For the text-containing cell, return its midpoint in [X, Y] coordinate format. 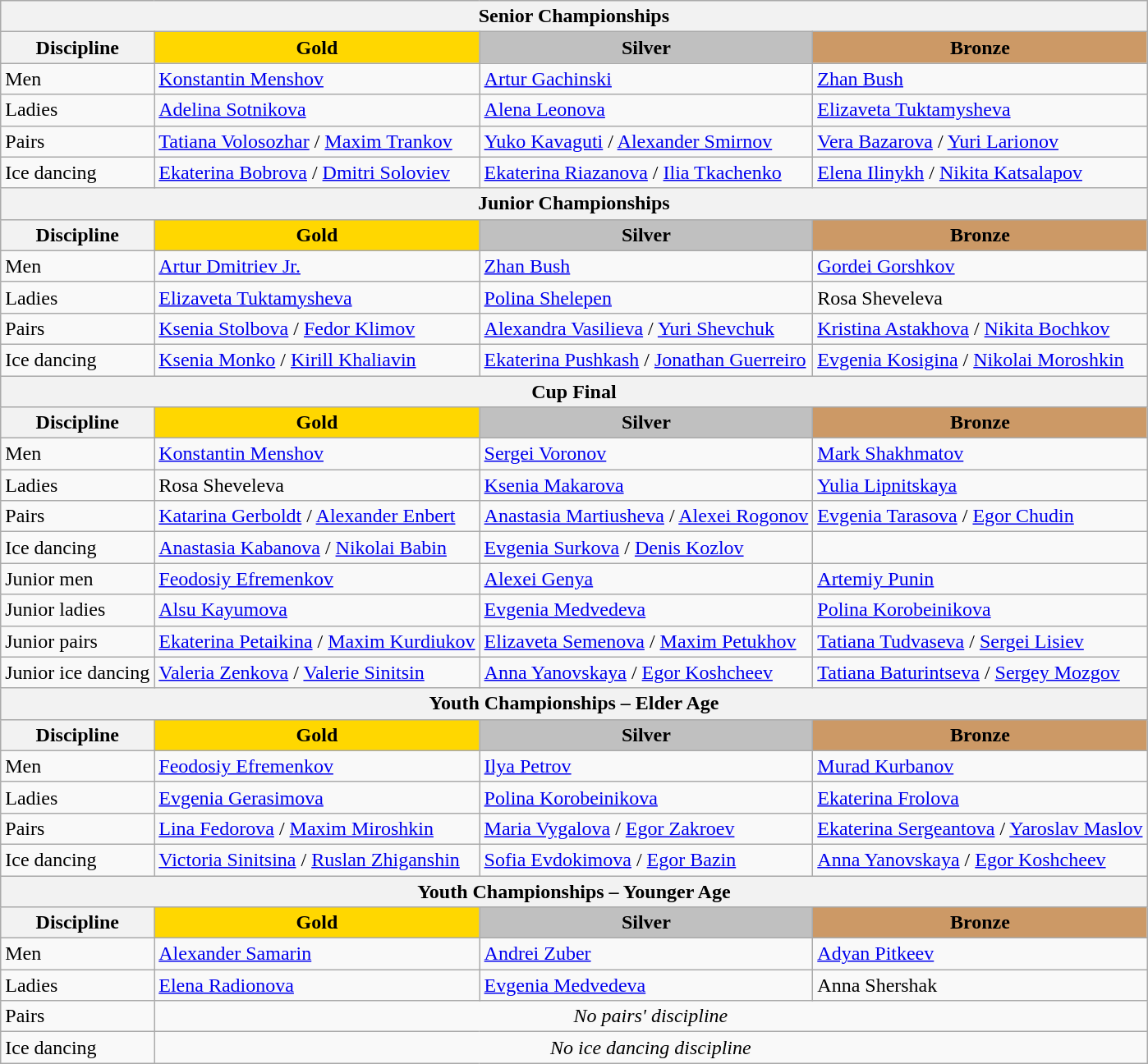
Tatiana Baturintseva / Sergey Mozgov [980, 672]
Tatiana Volosozhar / Maxim Trankov [317, 141]
Kristina Astakhova / Nikita Bochkov [980, 328]
Alexander Samarin [317, 954]
Anastasia Kabanova / Nikolai Babin [317, 548]
Evgenia Gerasimova [317, 797]
Alexandra Vasilieva / Yuri Shevchuk [646, 328]
Elena Ilinykh / Nikita Katsalapov [980, 172]
Yuko Kavaguti / Alexander Smirnov [646, 141]
Polina Shelepen [646, 297]
No pairs' discipline [650, 1016]
Artemiy Punin [980, 579]
Youth Championships – Younger Age [574, 891]
Maria Vygalova / Egor Zakroev [646, 828]
Evgenia Surkova / Denis Kozlov [646, 548]
Artur Dmitriev Jr. [317, 266]
Ksenia Makarova [646, 485]
Lina Fedorova / Maxim Miroshkin [317, 828]
Yulia Lipnitskaya [980, 485]
Evgenia Tarasova / Egor Chudin [980, 516]
Alena Leonova [646, 110]
Evgenia Kosigina / Nikolai Moroshkin [980, 360]
Ekaterina Pushkash / Jonathan Guerreiro [646, 360]
Ekaterina Frolova [980, 797]
Katarina Gerboldt / Alexander Enbert [317, 516]
Adelina Sotnikova [317, 110]
Ekaterina Bobrova / Dmitri Soloviev [317, 172]
Junior pairs [77, 641]
Elizaveta Semenova / Maxim Petukhov [646, 641]
Anastasia Martiusheva / Alexei Rogonov [646, 516]
Anna Shershak [980, 985]
Sergei Voronov [646, 454]
Junior Championships [574, 204]
Mark Shakhmatov [980, 454]
Ekaterina Riazanova / Ilia Tkachenko [646, 172]
Ksenia Stolbova / Fedor Klimov [317, 328]
Artur Gachinski [646, 79]
No ice dancing discipline [650, 1048]
Victoria Sinitsina / Ruslan Zhiganshin [317, 860]
Andrei Zuber [646, 954]
Valeria Zenkova / Valerie Sinitsin [317, 672]
Senior Championships [574, 16]
Sofia Evdokimova / Egor Bazin [646, 860]
Elena Radionova [317, 985]
Ilya Petrov [646, 766]
Junior ladies [77, 610]
Adyan Pitkeev [980, 954]
Ekaterina Sergeantova / Yaroslav Maslov [980, 828]
Alexei Genya [646, 579]
Gordei Gorshkov [980, 266]
Alsu Kayumova [317, 610]
Vera Bazarova / Yuri Larionov [980, 141]
Ekaterina Petaikina / Maxim Kurdiukov [317, 641]
Junior men [77, 579]
Tatiana Tudvaseva / Sergei Lisiev [980, 641]
Junior ice dancing [77, 672]
Murad Kurbanov [980, 766]
Youth Championships – Elder Age [574, 704]
Cup Final [574, 392]
Ksenia Monko / Kirill Khaliavin [317, 360]
